Extract the (x, y) coordinate from the center of the cell holding the provided text.  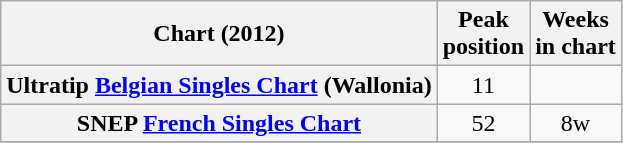
11 (483, 85)
52 (483, 123)
Peakposition (483, 34)
8w (576, 123)
Chart (2012) (219, 34)
Ultratip Belgian Singles Chart (Wallonia) (219, 85)
Weeksin chart (576, 34)
SNEP French Singles Chart (219, 123)
